For the text-containing cell, return its midpoint in [X, Y] coordinate format. 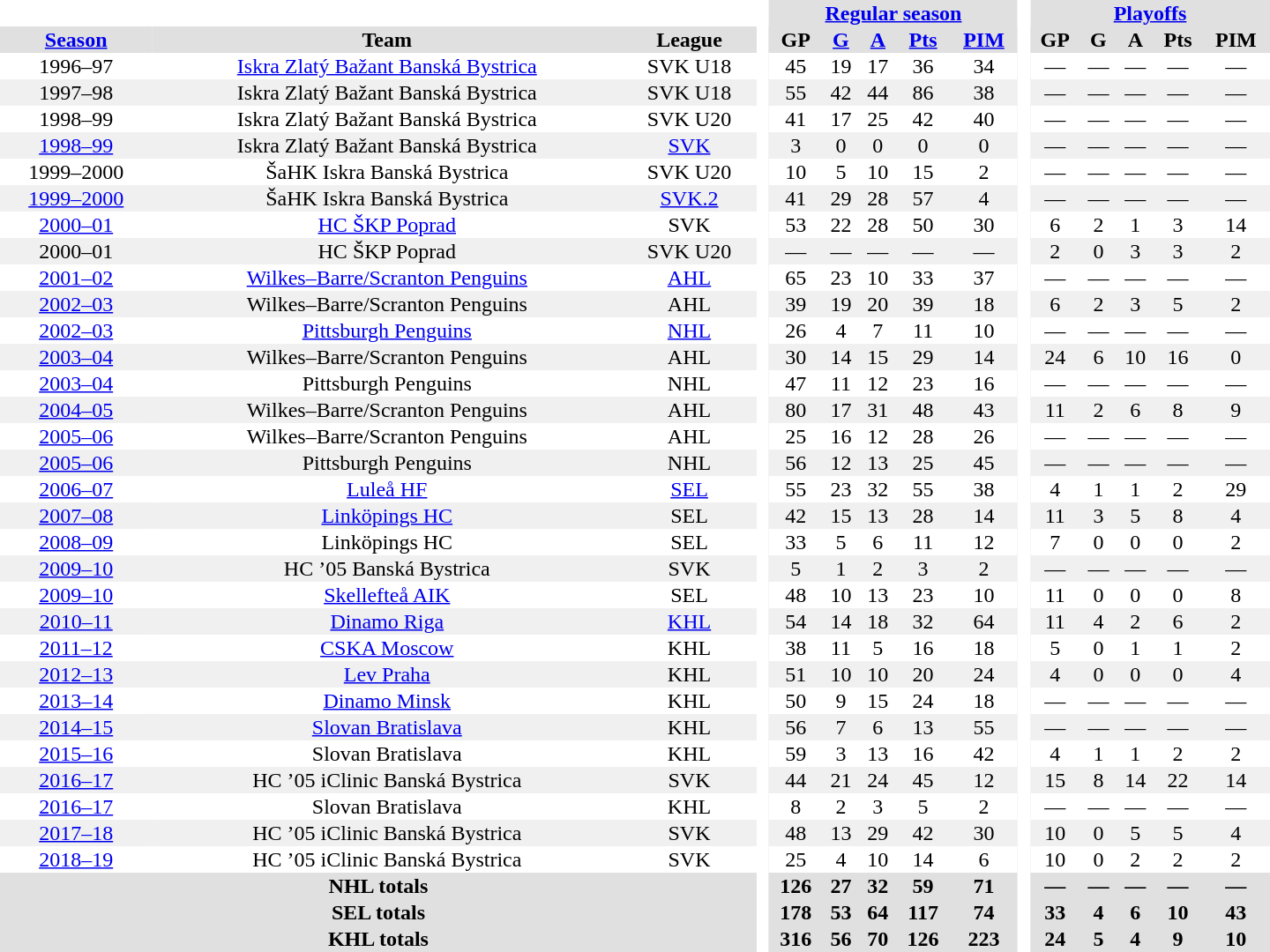
65 [796, 278]
2011–12 [76, 648]
21 [840, 780]
40 [984, 119]
31 [878, 410]
71 [984, 886]
2013–14 [76, 701]
34 [984, 66]
2001–02 [76, 278]
SVK.2 [690, 198]
2007–08 [76, 516]
54 [796, 621]
Season [76, 40]
Regular season [893, 13]
316 [796, 939]
2010–11 [76, 621]
Playoffs [1150, 13]
74 [984, 912]
2008–09 [76, 542]
2015–16 [76, 754]
NHL totals [378, 886]
80 [796, 410]
2004–05 [76, 410]
SEL totals [378, 912]
37 [984, 278]
1996–97 [76, 66]
223 [984, 939]
League [690, 40]
57 [923, 198]
Lev Praha [386, 674]
117 [923, 912]
2017–18 [76, 833]
70 [878, 939]
2006–07 [76, 489]
36 [923, 66]
Team [386, 40]
Luleå HF [386, 489]
Dinamo Minsk [386, 701]
27 [840, 886]
Skellefteå AIK [386, 595]
HC ’05 Banská Bystrica [386, 569]
178 [796, 912]
86 [923, 93]
Dinamo Riga [386, 621]
51 [796, 674]
KHL totals [378, 939]
1997–98 [76, 93]
47 [796, 383]
2014–15 [76, 727]
CSKA Moscow [386, 648]
2012–13 [76, 674]
2018–19 [76, 859]
